Return (X, Y) of the center of cell containing provided text 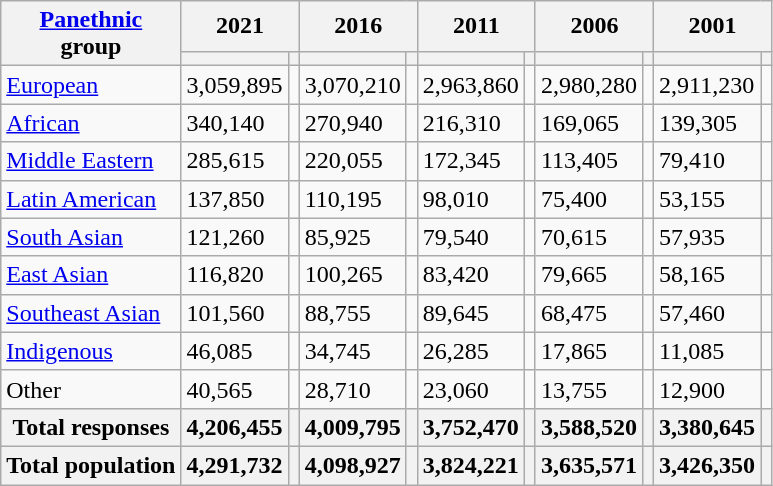
40,565 (234, 389)
3,059,895 (234, 85)
3,635,571 (588, 465)
Southeast Asian (91, 313)
3,752,470 (470, 427)
285,615 (234, 161)
270,940 (352, 123)
100,265 (352, 275)
2021 (240, 26)
2,980,280 (588, 85)
110,195 (352, 199)
172,345 (470, 161)
2,911,230 (708, 85)
4,291,732 (234, 465)
57,460 (708, 313)
68,475 (588, 313)
2001 (713, 26)
28,710 (352, 389)
58,165 (708, 275)
220,055 (352, 161)
2,963,860 (470, 85)
137,850 (234, 199)
Panethnicgroup (91, 34)
2016 (358, 26)
79,665 (588, 275)
South Asian (91, 237)
East Asian (91, 275)
85,925 (352, 237)
3,588,520 (588, 427)
4,206,455 (234, 427)
98,010 (470, 199)
Total population (91, 465)
17,865 (588, 351)
3,380,645 (708, 427)
113,405 (588, 161)
Indigenous (91, 351)
79,410 (708, 161)
3,426,350 (708, 465)
34,745 (352, 351)
89,645 (470, 313)
13,755 (588, 389)
Total responses (91, 427)
12,900 (708, 389)
4,009,795 (352, 427)
340,140 (234, 123)
53,155 (708, 199)
African (91, 123)
European (91, 85)
2006 (594, 26)
2011 (476, 26)
46,085 (234, 351)
139,305 (708, 123)
4,098,927 (352, 465)
121,260 (234, 237)
88,755 (352, 313)
3,070,210 (352, 85)
216,310 (470, 123)
116,820 (234, 275)
83,420 (470, 275)
Other (91, 389)
75,400 (588, 199)
79,540 (470, 237)
3,824,221 (470, 465)
Middle Eastern (91, 161)
11,085 (708, 351)
169,065 (588, 123)
57,935 (708, 237)
101,560 (234, 313)
26,285 (470, 351)
70,615 (588, 237)
23,060 (470, 389)
Latin American (91, 199)
